Identify which cell holds the provided text, then report its (x, y) central coordinate. 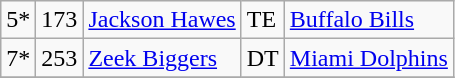
173 (60, 20)
Zeek Biggers (162, 58)
DT (262, 58)
Buffalo Bills (368, 20)
Jackson Hawes (162, 20)
Miami Dolphins (368, 58)
7* (18, 58)
TE (262, 20)
253 (60, 58)
5* (18, 20)
